Extract the (X, Y) coordinate from the center of the cell holding the provided text.  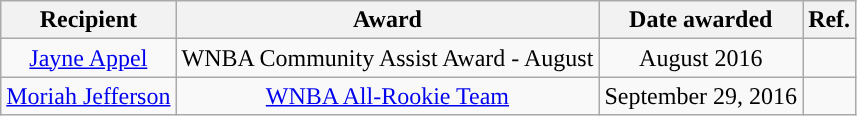
Recipient (88, 20)
WNBA Community Assist Award - August (388, 58)
Award (388, 20)
September 29, 2016 (701, 96)
WNBA All-Rookie Team (388, 96)
Jayne Appel (88, 58)
August 2016 (701, 58)
Date awarded (701, 20)
Moriah Jefferson (88, 96)
Ref. (830, 20)
